Locate the cell with the specified text and output its (X, Y) center coordinate. 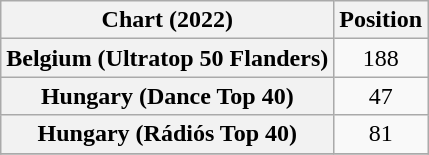
Position (381, 20)
Hungary (Dance Top 40) (168, 96)
Chart (2022) (168, 20)
Belgium (Ultratop 50 Flanders) (168, 58)
81 (381, 134)
188 (381, 58)
47 (381, 96)
Hungary (Rádiós Top 40) (168, 134)
